From the cell containing the given text, extract its center point as [x, y] coordinate. 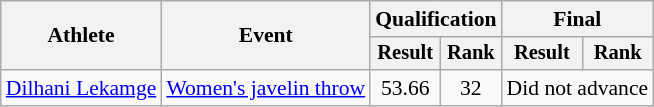
Event [266, 36]
32 [470, 88]
Qualification [436, 19]
Final [578, 19]
Dilhani Lekamge [82, 88]
Women's javelin throw [266, 88]
Did not advance [578, 88]
Athlete [82, 36]
53.66 [405, 88]
